Pinpoint the cell where the given text exists, returning its [x, y] midpoint coordinate. 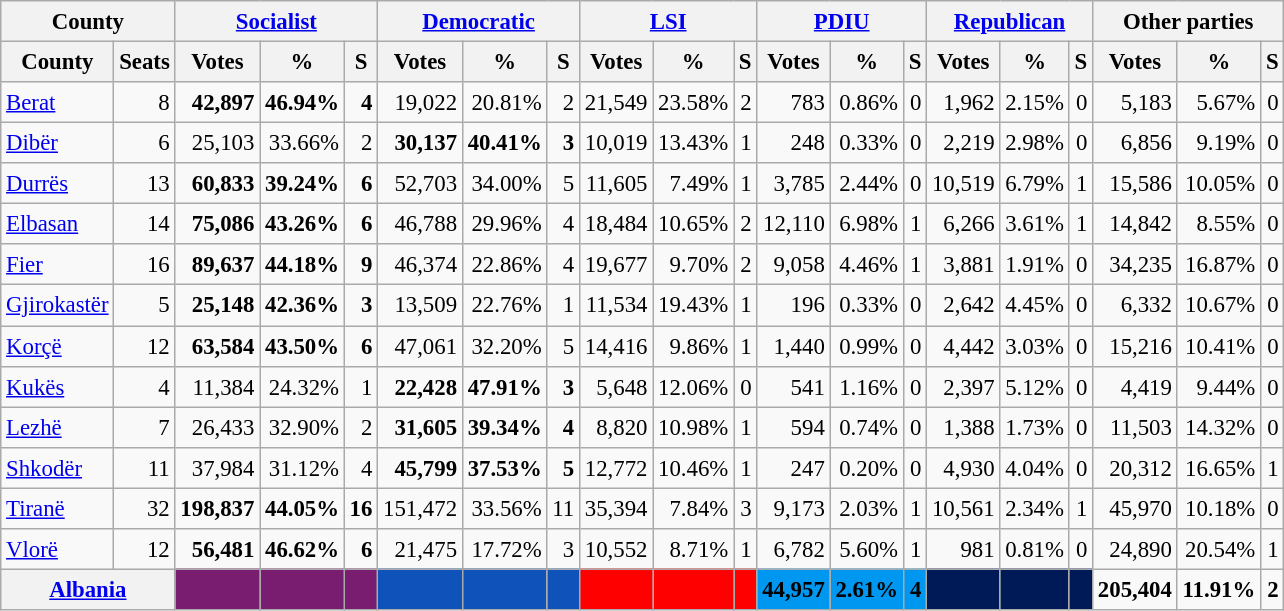
22.76% [504, 306]
196 [794, 306]
12,772 [616, 468]
32.90% [302, 428]
12.06% [694, 386]
19,677 [616, 264]
Seats [144, 62]
8,820 [616, 428]
39.24% [302, 184]
9,058 [794, 264]
15,586 [1136, 184]
40.41% [504, 144]
Tiranë [58, 508]
22.86% [504, 264]
10.98% [694, 428]
13,509 [420, 306]
24.32% [302, 386]
10,519 [964, 184]
16.65% [1218, 468]
31.12% [302, 468]
30,137 [420, 144]
247 [794, 468]
8.55% [1218, 224]
0.99% [866, 346]
25,103 [218, 144]
20,312 [1136, 468]
0.86% [866, 102]
541 [794, 386]
10.67% [1218, 306]
24,890 [1136, 550]
43.50% [302, 346]
6.98% [866, 224]
14,416 [616, 346]
9.86% [694, 346]
3.03% [1034, 346]
594 [794, 428]
0.74% [866, 428]
75,086 [218, 224]
2.98% [1034, 144]
9.44% [1218, 386]
11,503 [1136, 428]
10.05% [1218, 184]
248 [794, 144]
Vlorë [58, 550]
31,605 [420, 428]
10,019 [616, 144]
Shkodër [58, 468]
5.60% [866, 550]
1.91% [1034, 264]
5.67% [1218, 102]
4,442 [964, 346]
14 [144, 224]
14.32% [1218, 428]
17.72% [504, 550]
198,837 [218, 508]
Elbasan [58, 224]
15,216 [1136, 346]
8 [144, 102]
2.44% [866, 184]
9 [360, 264]
2.03% [866, 508]
Albania [88, 590]
7 [144, 428]
5,648 [616, 386]
10,561 [964, 508]
16.87% [1218, 264]
10.41% [1218, 346]
2,219 [964, 144]
20.81% [504, 102]
10.18% [1218, 508]
11.91% [1218, 590]
47.91% [504, 386]
44,957 [794, 590]
5,183 [1136, 102]
43.26% [302, 224]
13 [144, 184]
20.54% [1218, 550]
981 [964, 550]
11,605 [616, 184]
LSI [668, 22]
Other parties [1188, 22]
39.34% [504, 428]
46,788 [420, 224]
Berat [58, 102]
6,332 [1136, 306]
33.56% [504, 508]
13.43% [694, 144]
1,440 [794, 346]
10.65% [694, 224]
32.20% [504, 346]
151,472 [420, 508]
9.70% [694, 264]
Socialist [276, 22]
Korçë [58, 346]
Lezhë [58, 428]
89,637 [218, 264]
60,833 [218, 184]
21,549 [616, 102]
6.79% [1034, 184]
3,785 [794, 184]
1,962 [964, 102]
52,703 [420, 184]
34,235 [1136, 264]
6,782 [794, 550]
205,404 [1136, 590]
7.49% [694, 184]
5.12% [1034, 386]
4,419 [1136, 386]
10,552 [616, 550]
10.46% [694, 468]
23.58% [694, 102]
1.73% [1034, 428]
46.94% [302, 102]
37,984 [218, 468]
2,397 [964, 386]
2.15% [1034, 102]
44.18% [302, 264]
0.81% [1034, 550]
Durrës [58, 184]
8.71% [694, 550]
11,384 [218, 386]
Democratic [479, 22]
19,022 [420, 102]
18,484 [616, 224]
45,970 [1136, 508]
45,799 [420, 468]
34.00% [504, 184]
4.45% [1034, 306]
33.66% [302, 144]
32 [144, 508]
Gjirokastër [58, 306]
37.53% [504, 468]
11,534 [616, 306]
22,428 [420, 386]
25,148 [218, 306]
44.05% [302, 508]
7.84% [694, 508]
2.34% [1034, 508]
2.61% [866, 590]
Republican [1010, 22]
4.04% [1034, 468]
29.96% [504, 224]
47,061 [420, 346]
2,642 [964, 306]
Kukës [58, 386]
3.61% [1034, 224]
3,881 [964, 264]
46.62% [302, 550]
1.16% [866, 386]
4,930 [964, 468]
Fier [58, 264]
PDIU [842, 22]
63,584 [218, 346]
0.20% [866, 468]
783 [794, 102]
6,856 [1136, 144]
1,388 [964, 428]
6,266 [964, 224]
Dibër [58, 144]
19.43% [694, 306]
42,897 [218, 102]
42.36% [302, 306]
14,842 [1136, 224]
26,433 [218, 428]
56,481 [218, 550]
35,394 [616, 508]
9.19% [1218, 144]
46,374 [420, 264]
21,475 [420, 550]
12,110 [794, 224]
4.46% [866, 264]
9,173 [794, 508]
